Capture the cell that displays the provided text and extract its (X, Y) central coordinate. 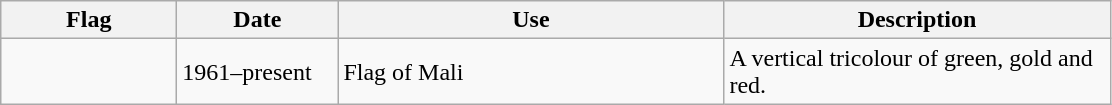
Flag (89, 20)
Use (531, 20)
1961–present (258, 72)
Date (258, 20)
Description (917, 20)
Flag of Mali (531, 72)
A vertical tricolour of green, gold and red. (917, 72)
